Determine the (x, y) coordinate at the center of the cell enclosing the given text.  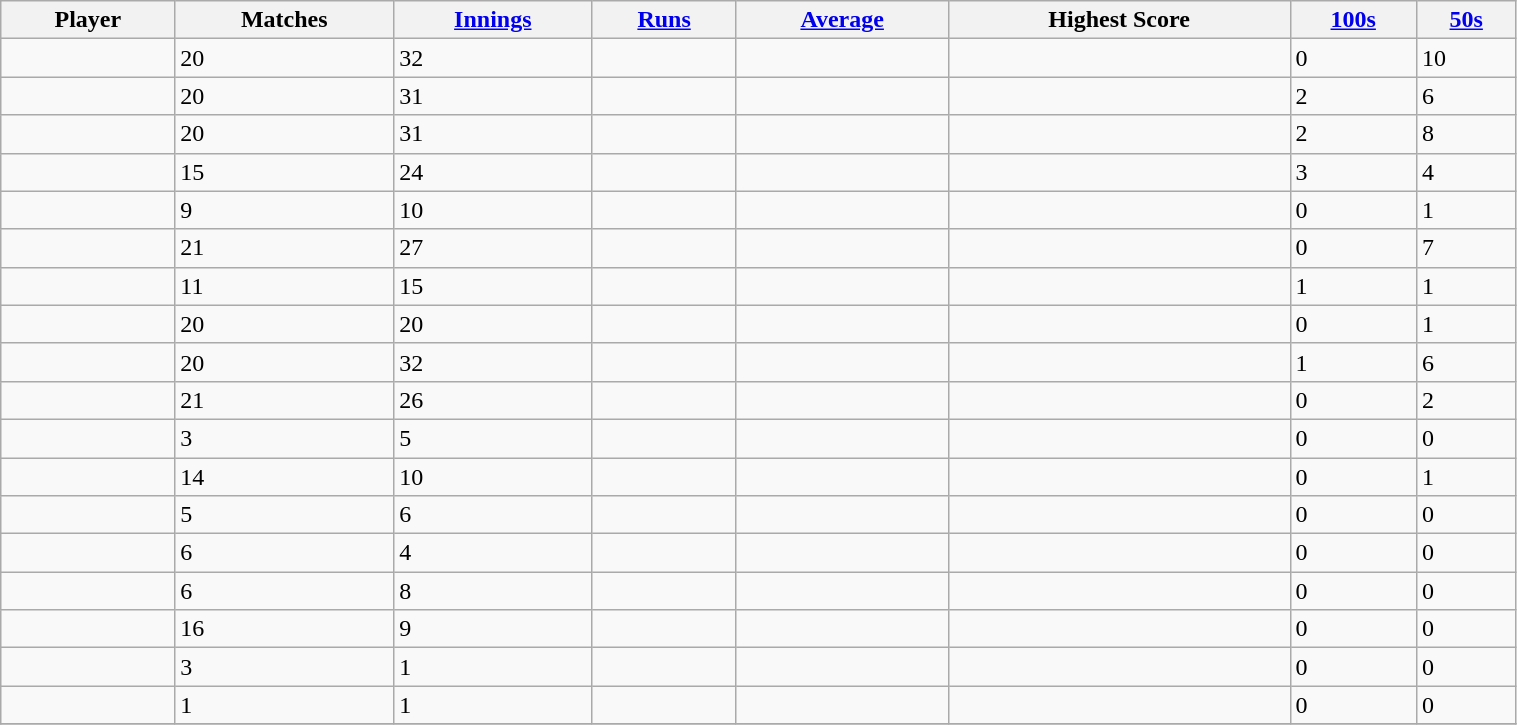
Average (842, 20)
Highest Score (1119, 20)
Player (88, 20)
27 (493, 248)
16 (284, 629)
14 (284, 477)
Innings (493, 20)
Runs (664, 20)
50s (1466, 20)
7 (1466, 248)
26 (493, 400)
100s (1353, 20)
11 (284, 286)
Matches (284, 20)
24 (493, 172)
